Extract the [X, Y] coordinate from the center of the cell holding the provided text.  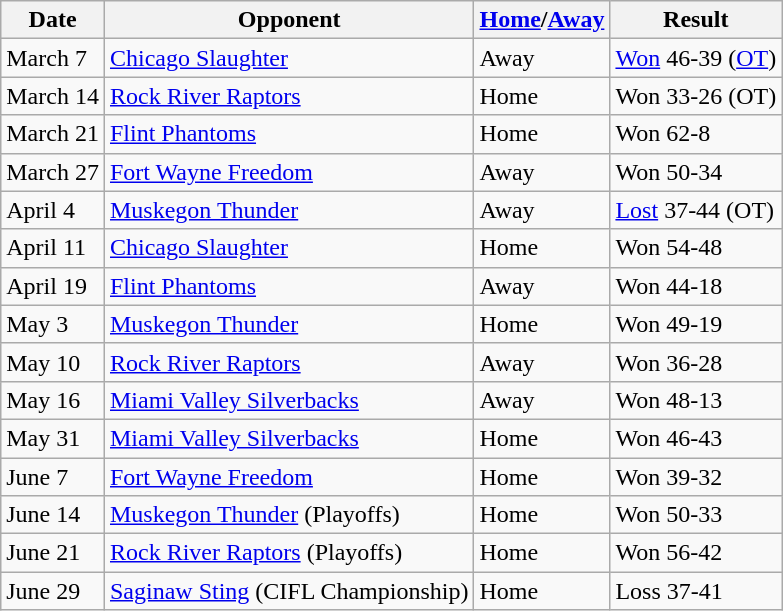
Won 36-28 [696, 362]
June 7 [53, 477]
Won 62-8 [696, 134]
May 10 [53, 362]
May 31 [53, 438]
Won 50-33 [696, 515]
Won 33-26 (OT) [696, 96]
May 16 [53, 400]
Muskegon Thunder (Playoffs) [289, 515]
March 7 [53, 58]
Home/Away [542, 20]
Saginaw Sting (CIFL Championship) [289, 591]
Won 46-39 (OT) [696, 58]
Opponent [289, 20]
June 21 [53, 553]
Won 56-42 [696, 553]
Lost 37-44 (OT) [696, 210]
Won 44-18 [696, 286]
Won 49-19 [696, 324]
March 27 [53, 172]
Result [696, 20]
March 21 [53, 134]
April 19 [53, 286]
Won 54-48 [696, 248]
Won 39-32 [696, 477]
June 29 [53, 591]
Date [53, 20]
Won 50-34 [696, 172]
June 14 [53, 515]
Rock River Raptors (Playoffs) [289, 553]
April 11 [53, 248]
Won 46-43 [696, 438]
May 3 [53, 324]
Won 48-13 [696, 400]
March 14 [53, 96]
Loss 37-41 [696, 591]
April 4 [53, 210]
